Search for the cell housing the specified text and yield its (x, y) center coordinate. 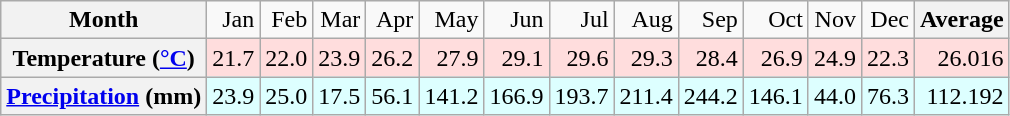
Precipitation (mm) (104, 96)
24.9 (834, 58)
25.0 (286, 96)
Nov (834, 20)
26.016 (962, 58)
Oct (776, 20)
22.3 (888, 58)
166.9 (516, 96)
Jul (582, 20)
211.4 (646, 96)
May (452, 20)
29.6 (582, 58)
112.192 (962, 96)
76.3 (888, 96)
193.7 (582, 96)
56.1 (392, 96)
Dec (888, 20)
Average (962, 20)
244.2 (710, 96)
Temperature (°C) (104, 58)
26.2 (392, 58)
Jan (234, 20)
17.5 (340, 96)
Month (104, 20)
Apr (392, 20)
Sep (710, 20)
22.0 (286, 58)
29.3 (646, 58)
28.4 (710, 58)
26.9 (776, 58)
29.1 (516, 58)
27.9 (452, 58)
Feb (286, 20)
44.0 (834, 96)
141.2 (452, 96)
Aug (646, 20)
21.7 (234, 58)
146.1 (776, 96)
Jun (516, 20)
Mar (340, 20)
